Locate the cell with the specified text and output its (x, y) center coordinate. 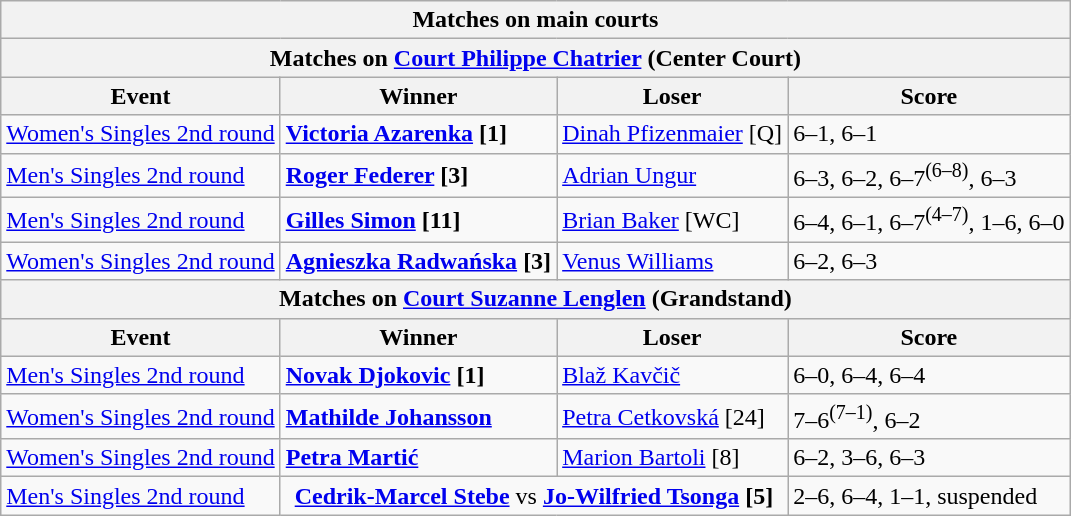
Venus Williams (672, 261)
Cedrik-Marcel Stebe vs Jo-Wilfried Tsonga [5] (534, 496)
6–4, 6–1, 6–7(4–7), 1–6, 6–0 (929, 220)
Matches on main courts (536, 20)
6–2, 6–3 (929, 261)
Adrian Ungur (672, 176)
Roger Federer [3] (418, 176)
Petra Cetkovská [24] (672, 416)
6–2, 3–6, 6–3 (929, 458)
Victoria Azarenka [1] (418, 134)
Agnieszka Radwańska [3] (418, 261)
6–1, 6–1 (929, 134)
Matches on Court Suzanne Lenglen (Grandstand) (536, 299)
Gilles Simon [11] (418, 220)
Matches on Court Philippe Chatrier (Center Court) (536, 58)
Brian Baker [WC] (672, 220)
7–6(7–1), 6–2 (929, 416)
Blaž Kavčič (672, 375)
Dinah Pfizenmaier [Q] (672, 134)
6–3, 6–2, 6–7(6–8), 6–3 (929, 176)
6–0, 6–4, 6–4 (929, 375)
Novak Djokovic [1] (418, 375)
Mathilde Johansson (418, 416)
Marion Bartoli [8] (672, 458)
2–6, 6–4, 1–1, suspended (929, 496)
Petra Martić (418, 458)
